Return [x, y] of the center of cell containing provided text 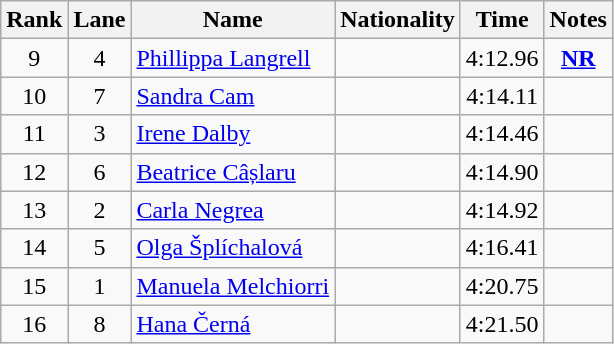
1 [100, 286]
5 [100, 248]
12 [34, 172]
4 [100, 58]
14 [34, 248]
4:14.46 [502, 134]
Manuela Melchiorri [233, 286]
NR [578, 58]
Lane [100, 20]
9 [34, 58]
Nationality [398, 20]
Phillippa Langrell [233, 58]
3 [100, 134]
Irene Dalby [233, 134]
4:20.75 [502, 286]
Time [502, 20]
Olga Šplíchalová [233, 248]
2 [100, 210]
10 [34, 96]
Notes [578, 20]
Sandra Cam [233, 96]
4:16.41 [502, 248]
4:14.92 [502, 210]
15 [34, 286]
Beatrice Câșlaru [233, 172]
Carla Negrea [233, 210]
16 [34, 324]
4:14.11 [502, 96]
11 [34, 134]
13 [34, 210]
6 [100, 172]
4:21.50 [502, 324]
4:12.96 [502, 58]
4:14.90 [502, 172]
8 [100, 324]
Rank [34, 20]
Name [233, 20]
7 [100, 96]
Hana Černá [233, 324]
